Pinpoint the cell where the given text exists, returning its (X, Y) midpoint coordinate. 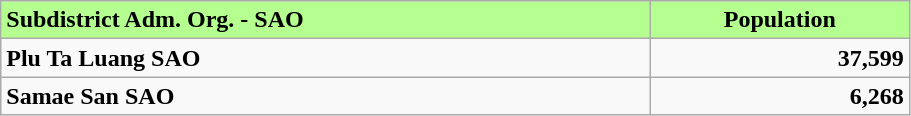
6,268 (780, 96)
Subdistrict Adm. Org. - SAO (326, 20)
Samae San SAO (326, 96)
Plu Ta Luang SAO (326, 58)
Population (780, 20)
37,599 (780, 58)
